Pinpoint the cell where the given text exists, returning its (x, y) midpoint coordinate. 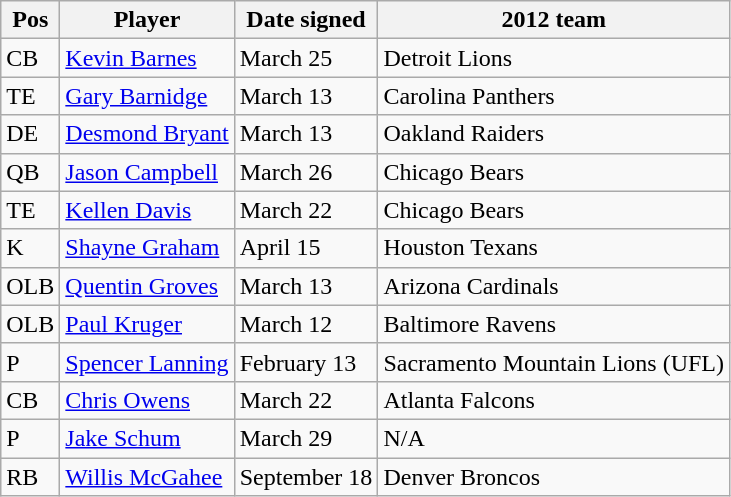
DE (30, 134)
QB (30, 172)
Detroit Lions (554, 58)
September 18 (306, 477)
Sacramento Mountain Lions (UFL) (554, 362)
Carolina Panthers (554, 96)
Atlanta Falcons (554, 400)
Jake Schum (147, 438)
February 13 (306, 362)
Gary Barnidge (147, 96)
2012 team (554, 20)
Pos (30, 20)
Denver Broncos (554, 477)
Paul Kruger (147, 324)
Kevin Barnes (147, 58)
March 25 (306, 58)
Quentin Groves (147, 286)
Baltimore Ravens (554, 324)
March 29 (306, 438)
Houston Texans (554, 248)
Kellen Davis (147, 210)
N/A (554, 438)
Chris Owens (147, 400)
K (30, 248)
March 26 (306, 172)
Date signed (306, 20)
Arizona Cardinals (554, 286)
Shayne Graham (147, 248)
Desmond Bryant (147, 134)
RB (30, 477)
Spencer Lanning (147, 362)
Oakland Raiders (554, 134)
Player (147, 20)
Jason Campbell (147, 172)
April 15 (306, 248)
Willis McGahee (147, 477)
March 12 (306, 324)
